Output the [X, Y] coordinate of the center of the cell containing the given text.  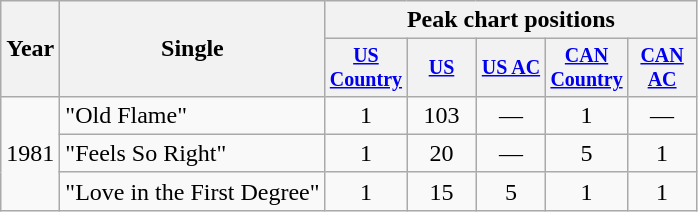
US [442, 68]
"Feels So Right" [192, 153]
US AC [510, 68]
Year [30, 49]
CAN Country [587, 68]
"Old Flame" [192, 115]
CAN AC [662, 68]
1981 [30, 153]
US Country [366, 68]
103 [442, 115]
Single [192, 49]
Peak chart positions [511, 20]
"Love in the First Degree" [192, 191]
15 [442, 191]
20 [442, 153]
